Extract the (x, y) coordinate from the center of the cell holding the provided text.  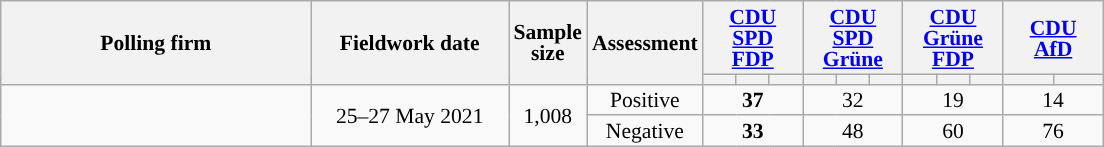
Fieldwork date (410, 42)
CDUAfD (1053, 38)
48 (853, 132)
32 (853, 100)
25–27 May 2021 (410, 115)
Samplesize (547, 42)
76 (1053, 132)
CDUSPDFDP (753, 38)
CDUGrüneFDP (953, 38)
37 (753, 100)
Assessment (645, 42)
Polling firm (156, 42)
CDUSPDGrüne (853, 38)
Positive (645, 100)
60 (953, 132)
1,008 (547, 115)
14 (1053, 100)
19 (953, 100)
Negative (645, 132)
33 (753, 132)
